Detect which cell encompasses the target text, then output its (x, y) center coordinate. 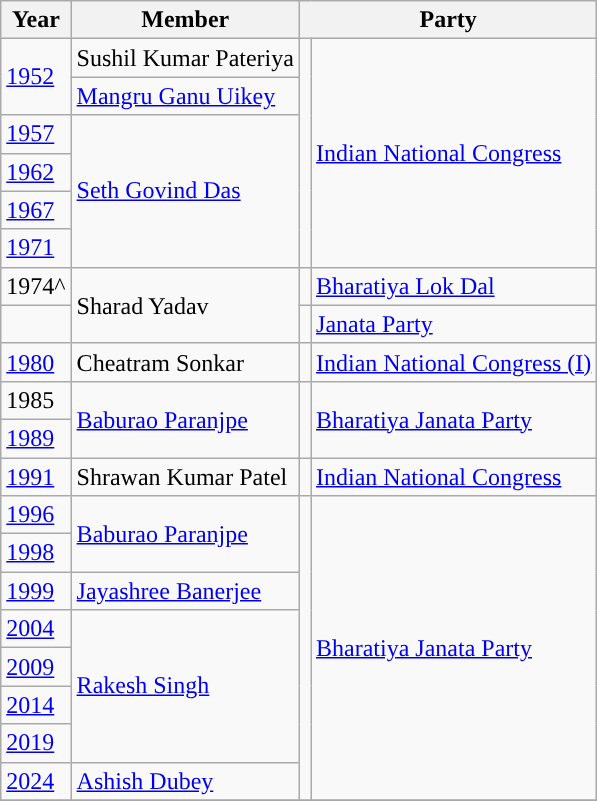
2004 (36, 629)
1989 (36, 438)
1967 (36, 210)
2024 (36, 781)
Seth Govind Das (185, 191)
Party (448, 20)
Member (185, 20)
Janata Party (454, 324)
1985 (36, 400)
1962 (36, 172)
Shrawan Kumar Patel (185, 477)
1980 (36, 362)
Bharatiya Lok Dal (454, 286)
Sharad Yadav (185, 305)
Year (36, 20)
Indian National Congress (I) (454, 362)
1971 (36, 248)
1991 (36, 477)
1996 (36, 515)
1998 (36, 553)
1974^ (36, 286)
Rakesh Singh (185, 686)
Ashish Dubey (185, 781)
1999 (36, 591)
2014 (36, 705)
2009 (36, 667)
Mangru Ganu Uikey (185, 96)
Jayashree Banerjee (185, 591)
1952 (36, 77)
2019 (36, 743)
Cheatram Sonkar (185, 362)
1957 (36, 134)
Sushil Kumar Pateriya (185, 58)
